Return the [x, y] coordinate for the center point of the cell that contains the specified text.  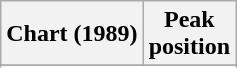
Chart (1989) [72, 34]
Peakposition [189, 34]
